Scan for the cell matching the given text and deliver its [X, Y] coordinate at center. 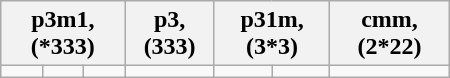
cmm, (2*22) [390, 34]
p3m1, (*333) [63, 34]
p31m, (3*3) [272, 34]
p3, (333) [170, 34]
